Find where the given text appears and provide that cell's center as (X, Y) coordinate. 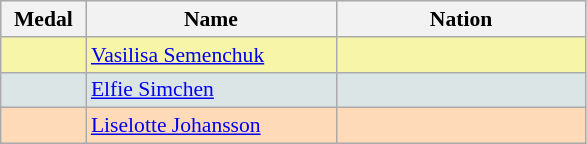
Name (211, 19)
Medal (44, 19)
Elfie Simchen (211, 90)
Liselotte Johansson (211, 126)
Vasilisa Semenchuk (211, 55)
Nation (461, 19)
